Locate the cell with the specified text and output its [x, y] center coordinate. 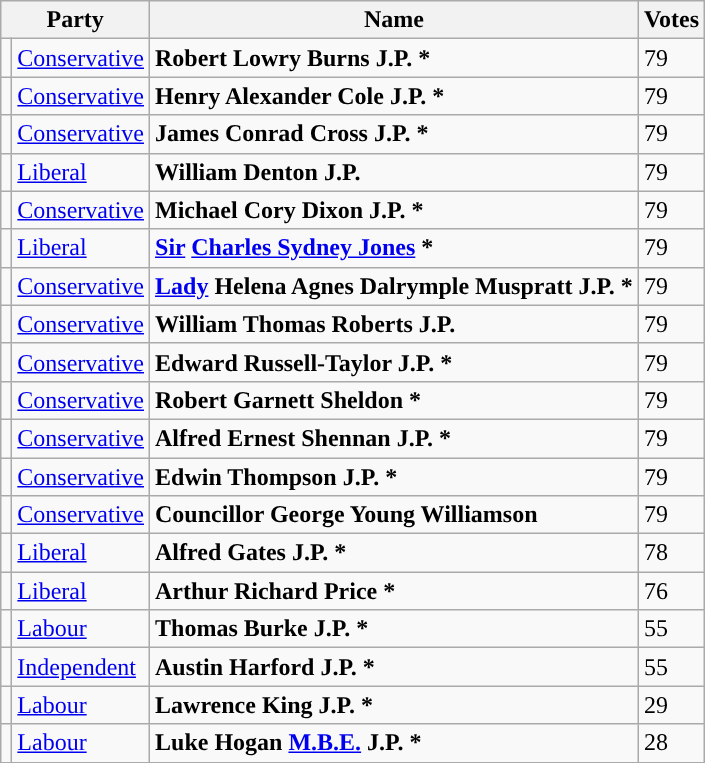
James Conrad Cross J.P. * [394, 134]
76 [671, 591]
Councillor George Young Williamson [394, 515]
Lady Helena Agnes Dalrymple Muspratt J.P. * [394, 286]
Luke Hogan M.B.E. J.P. * [394, 743]
Robert Garnett Sheldon * [394, 400]
Name [394, 20]
Henry Alexander Cole J.P. * [394, 96]
Edward Russell-Taylor J.P. * [394, 362]
Robert Lowry Burns J.P. * [394, 58]
29 [671, 705]
Austin Harford J.P. * [394, 667]
78 [671, 553]
Edwin Thompson J.P. * [394, 477]
Independent [81, 667]
Votes [671, 20]
Party [76, 20]
Alfred Ernest Shennan J.P. * [394, 438]
Michael Cory Dixon J.P. * [394, 210]
Lawrence King J.P. * [394, 705]
William Thomas Roberts J.P. [394, 324]
William Denton J.P. [394, 172]
Alfred Gates J.P. * [394, 553]
Sir Charles Sydney Jones * [394, 248]
28 [671, 743]
Arthur Richard Price * [394, 591]
Thomas Burke J.P. * [394, 629]
